Return the (X, Y) coordinate for the center point of the cell that contains the specified text.  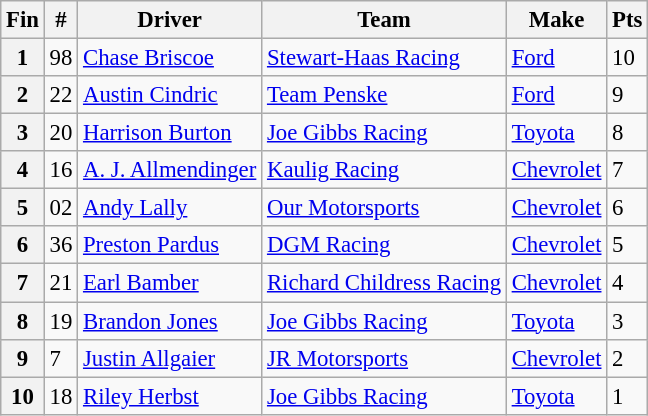
Our Motorsports (384, 208)
A. J. Allmendinger (170, 170)
18 (60, 396)
36 (60, 245)
Austin Cindric (170, 95)
Team Penske (384, 95)
16 (60, 170)
Richard Childress Racing (384, 283)
Fin (23, 20)
02 (60, 208)
Justin Allgaier (170, 358)
Driver (170, 20)
98 (60, 58)
# (60, 20)
Make (556, 20)
Earl Bamber (170, 283)
Chase Briscoe (170, 58)
Pts (628, 20)
19 (60, 321)
Riley Herbst (170, 396)
22 (60, 95)
Harrison Burton (170, 133)
DGM Racing (384, 245)
Preston Pardus (170, 245)
Kaulig Racing (384, 170)
Brandon Jones (170, 321)
Andy Lally (170, 208)
20 (60, 133)
Team (384, 20)
21 (60, 283)
JR Motorsports (384, 358)
Stewart-Haas Racing (384, 58)
